Scan for the cell matching the given text and deliver its [x, y] coordinate at center. 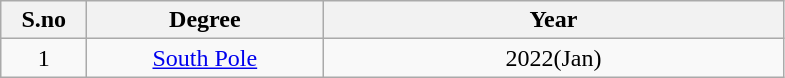
South Pole [205, 58]
Degree [205, 20]
S.no [44, 20]
1 [44, 58]
Year [554, 20]
2022(Jan) [554, 58]
